Capture the cell that displays the provided text and extract its [X, Y] central coordinate. 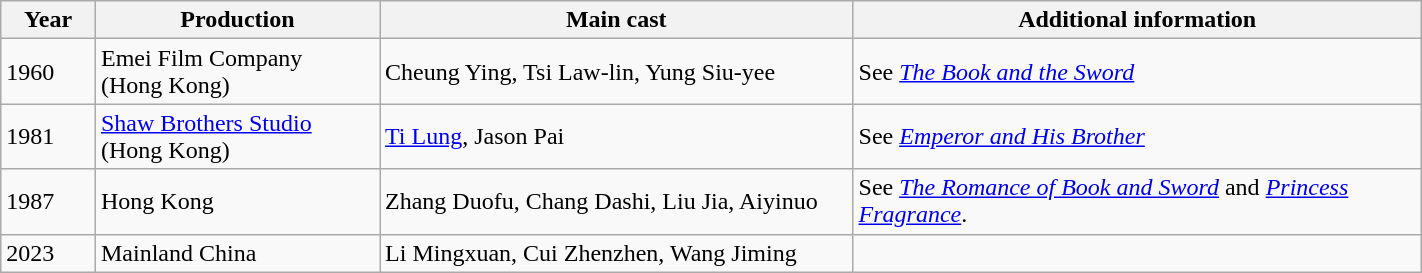
1960 [48, 72]
Ti Lung, Jason Pai [617, 136]
Emei Film Company(Hong Kong) [237, 72]
Shaw Brothers Studio (Hong Kong) [237, 136]
Hong Kong [237, 202]
See The Romance of Book and Sword and Princess Fragrance. [1137, 202]
Production [237, 20]
Zhang Duofu, Chang Dashi, Liu Jia, Aiyinuo [617, 202]
Mainland China [237, 253]
See Emperor and His Brother [1137, 136]
Additional information [1137, 20]
2023 [48, 253]
Cheung Ying, Tsi Law-lin, Yung Siu-yee [617, 72]
1981 [48, 136]
See The Book and the Sword [1137, 72]
1987 [48, 202]
Li Mingxuan, Cui Zhenzhen, Wang Jiming [617, 253]
Year [48, 20]
Main cast [617, 20]
